Capture the cell that displays the provided text and extract its (X, Y) central coordinate. 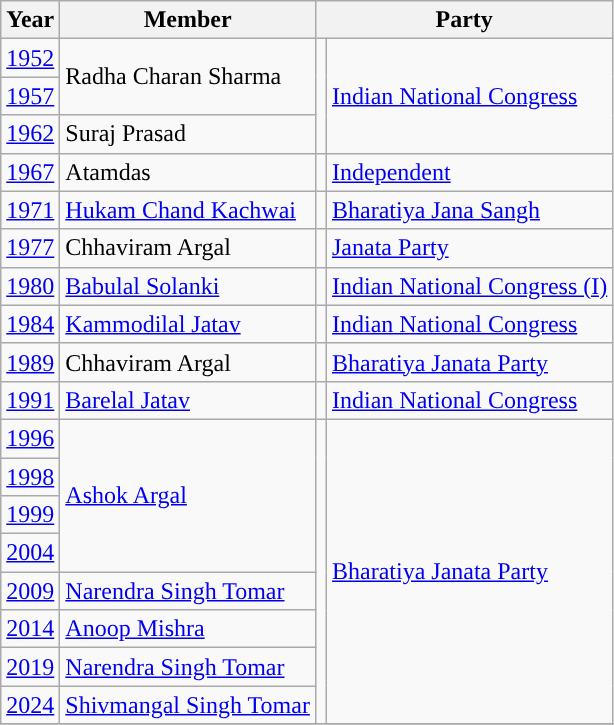
Barelal Jatav (188, 400)
2014 (30, 629)
Year (30, 20)
1999 (30, 515)
Suraj Prasad (188, 134)
Bharatiya Jana Sangh (469, 210)
1962 (30, 134)
Janata Party (469, 248)
1967 (30, 172)
Ashok Argal (188, 495)
Kammodilal Jatav (188, 324)
1971 (30, 210)
2004 (30, 553)
1957 (30, 96)
Independent (469, 172)
2009 (30, 591)
1996 (30, 438)
2024 (30, 705)
Anoop Mishra (188, 629)
Indian National Congress (I) (469, 286)
Atamdas (188, 172)
2019 (30, 667)
Member (188, 20)
1998 (30, 477)
Shivmangal Singh Tomar (188, 705)
1980 (30, 286)
1989 (30, 362)
1984 (30, 324)
Babulal Solanki (188, 286)
Hukam Chand Kachwai (188, 210)
1991 (30, 400)
Party (464, 20)
1977 (30, 248)
1952 (30, 58)
Radha Charan Sharma (188, 77)
